Locate the cell with the specified text and output its (X, Y) center coordinate. 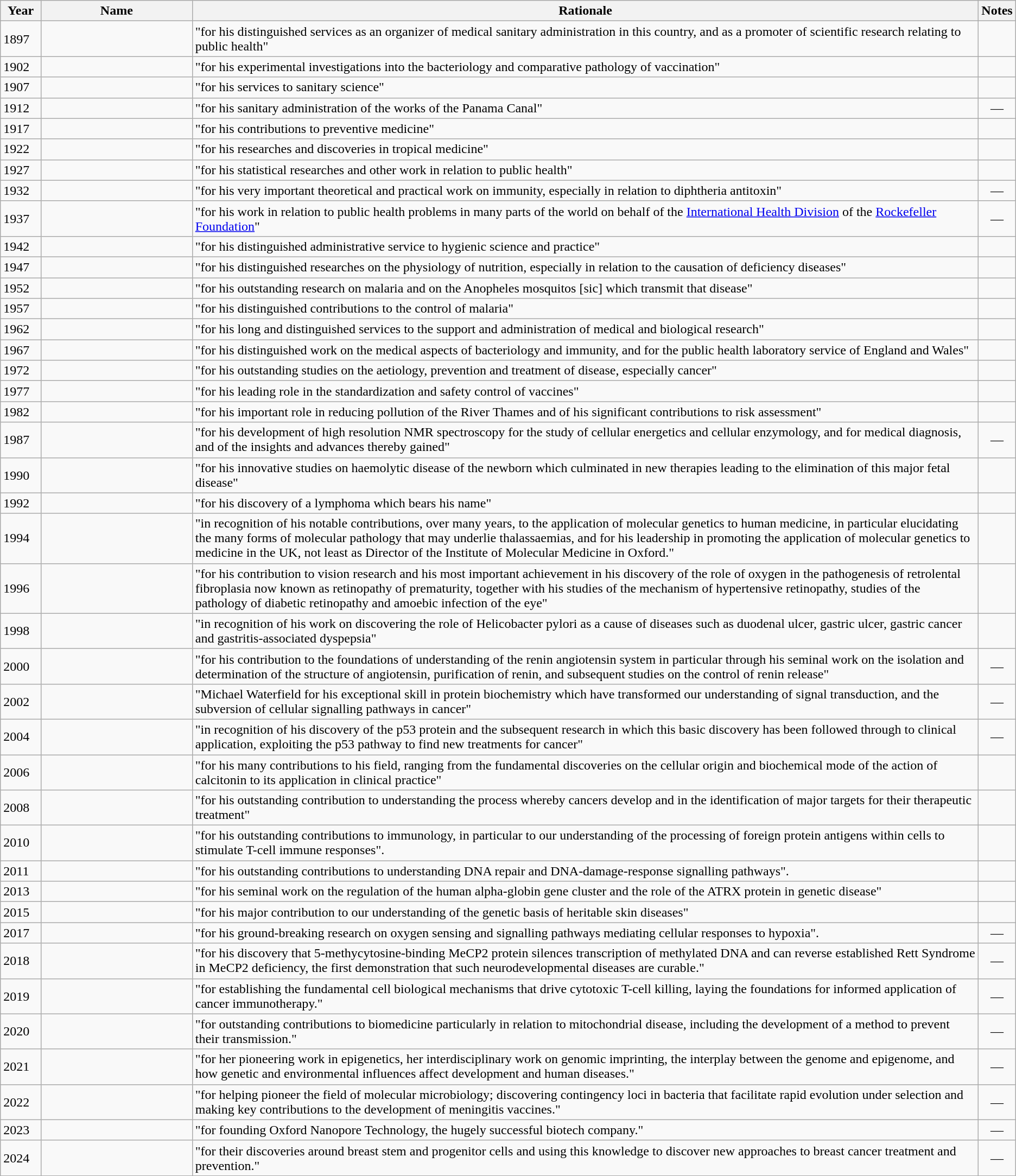
1902 (21, 67)
1912 (21, 108)
2020 (21, 1031)
1962 (21, 329)
1897 (21, 39)
1907 (21, 87)
Name (116, 11)
"for his experimental investigations into the bacteriology and comparative pathology of vaccination" (585, 67)
1937 (21, 218)
2023 (21, 1130)
2011 (21, 871)
"for his seminal work on the regulation of the human alpha-globin gene cluster and the role of the ATRX protein in genetic disease" (585, 892)
2002 (21, 701)
2018 (21, 961)
"for his outstanding studies on the aetiology, prevention and treatment of disease, especially cancer" (585, 371)
1917 (21, 129)
"for his very important theoretical and practical work on immunity, especially in relation to diphtheria antitoxin" (585, 190)
2022 (21, 1102)
2004 (21, 737)
"for his contributions to preventive medicine" (585, 129)
2019 (21, 996)
1992 (21, 503)
"for founding Oxford Nanopore Technology, the hugely successful biotech company." (585, 1130)
"for his distinguished administrative service to hygienic science and practice" (585, 246)
2006 (21, 772)
2017 (21, 933)
2000 (21, 666)
1977 (21, 391)
"for his ground-breaking research on oxygen sensing and signalling pathways mediating cellular responses to hypoxia". (585, 933)
1942 (21, 246)
1927 (21, 170)
1987 (21, 440)
1922 (21, 149)
"for his services to sanitary science" (585, 87)
"for his outstanding contributions to understanding DNA repair and DNA-damage-response signalling pathways". (585, 871)
"for his distinguished contributions to the control of malaria" (585, 309)
1957 (21, 309)
2015 (21, 912)
"for his leading role in the standardization and safety control of vaccines" (585, 391)
2024 (21, 1158)
"for his distinguished work on the medical aspects of bacteriology and immunity, and for the public health laboratory service of England and Wales" (585, 350)
Year (21, 11)
2013 (21, 892)
1994 (21, 538)
2008 (21, 808)
2021 (21, 1067)
"for his statistical researches and other work in relation to public health" (585, 170)
"for his researches and discoveries in tropical medicine" (585, 149)
1952 (21, 288)
"for his distinguished researches on the physiology of nutrition, especially in relation to the causation of deficiency diseases" (585, 267)
1932 (21, 190)
"for his major contribution to our understanding of the genetic basis of heritable skin diseases" (585, 912)
"for his discovery of a lymphoma which bears his name" (585, 503)
"for his important role in reducing pollution of the River Thames and of his significant contributions to risk assessment" (585, 412)
1982 (21, 412)
1967 (21, 350)
Rationale (585, 11)
1996 (21, 588)
1990 (21, 475)
1972 (21, 371)
"for his outstanding research on malaria and on the Anopheles mosquitos [sic] which transmit that disease" (585, 288)
Notes (997, 11)
"for his sanitary administration of the works of the Panama Canal" (585, 108)
1998 (21, 631)
1947 (21, 267)
2010 (21, 843)
"for his long and distinguished services to the support and administration of medical and biological research" (585, 329)
